From the cell containing the given text, extract its center point as (x, y) coordinate. 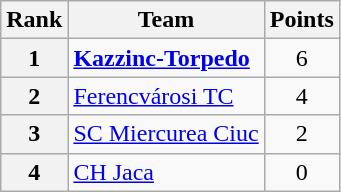
Points (302, 20)
CH Jaca (166, 172)
SC Miercurea Ciuc (166, 134)
6 (302, 58)
Team (166, 20)
Rank (34, 20)
1 (34, 58)
Ferencvárosi TC (166, 96)
3 (34, 134)
Kazzinc-Torpedo (166, 58)
0 (302, 172)
